Scan for the cell matching the given text and deliver its (X, Y) coordinate at center. 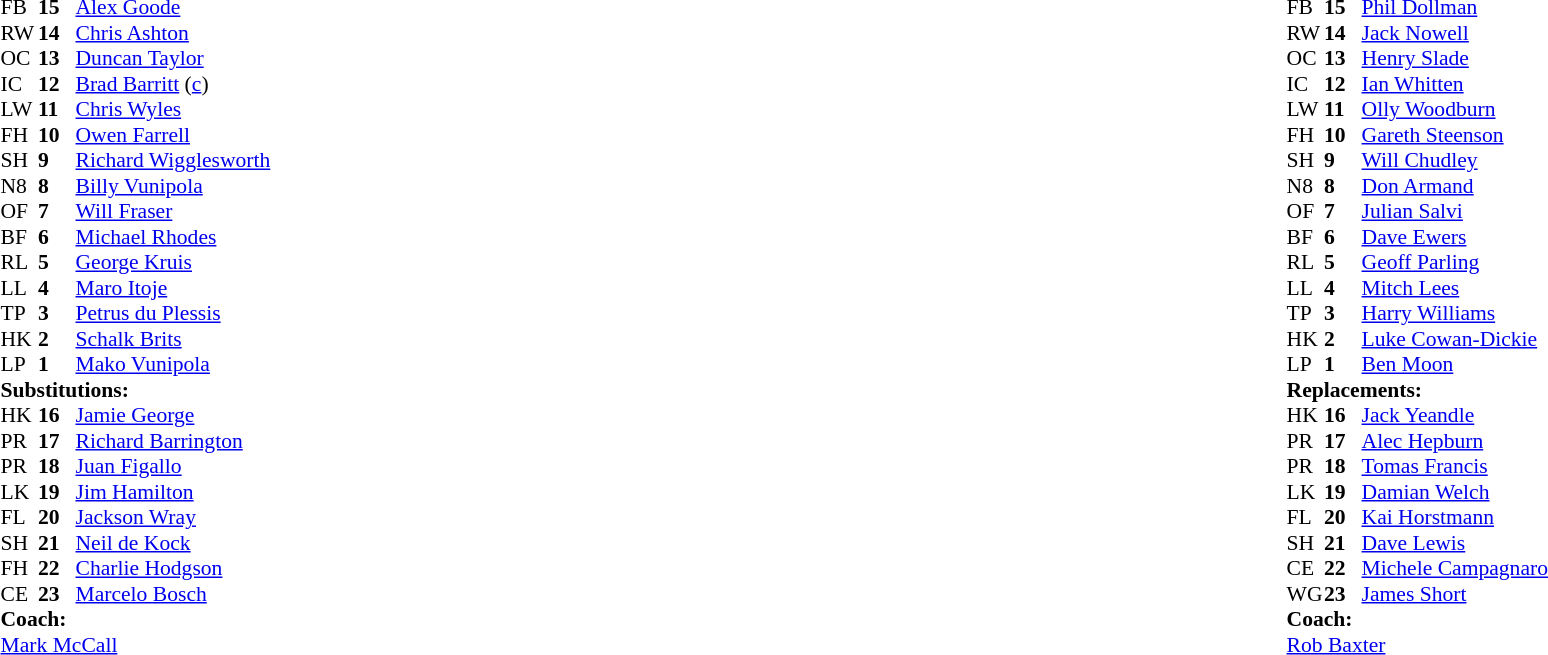
Marcelo Bosch (174, 594)
Will Chudley (1455, 161)
Billy Vunipola (174, 186)
Richard Barrington (174, 441)
Luke Cowan-Dickie (1455, 339)
Richard Wigglesworth (174, 161)
Substitutions: (135, 390)
Julian Salvi (1455, 211)
Maro Itoje (174, 288)
Will Fraser (174, 211)
Kai Horstmann (1455, 517)
Michael Rhodes (174, 237)
Schalk Brits (174, 339)
Juan Figallo (174, 467)
Jackson Wray (174, 517)
Jamie George (174, 415)
Ben Moon (1455, 365)
Replacements: (1418, 390)
Petrus du Plessis (174, 313)
Geoff Parling (1455, 263)
Harry Williams (1455, 313)
Mitch Lees (1455, 288)
Chris Wyles (174, 109)
Dave Lewis (1455, 543)
Brad Barritt (c) (174, 84)
Tomas Francis (1455, 467)
Alec Hepburn (1455, 441)
Michele Campagnaro (1455, 569)
Chris Ashton (174, 33)
Jim Hamilton (174, 492)
Henry Slade (1455, 59)
Don Armand (1455, 186)
Mako Vunipola (174, 365)
WG (1306, 594)
Jack Yeandle (1455, 415)
Ian Whitten (1455, 84)
Dave Ewers (1455, 237)
Damian Welch (1455, 492)
Duncan Taylor (174, 59)
George Kruis (174, 263)
Olly Woodburn (1455, 109)
Neil de Kock (174, 543)
Charlie Hodgson (174, 569)
Jack Nowell (1455, 33)
Gareth Steenson (1455, 135)
James Short (1455, 594)
Owen Farrell (174, 135)
